Scan for the cell matching the given text and deliver its (x, y) coordinate at center. 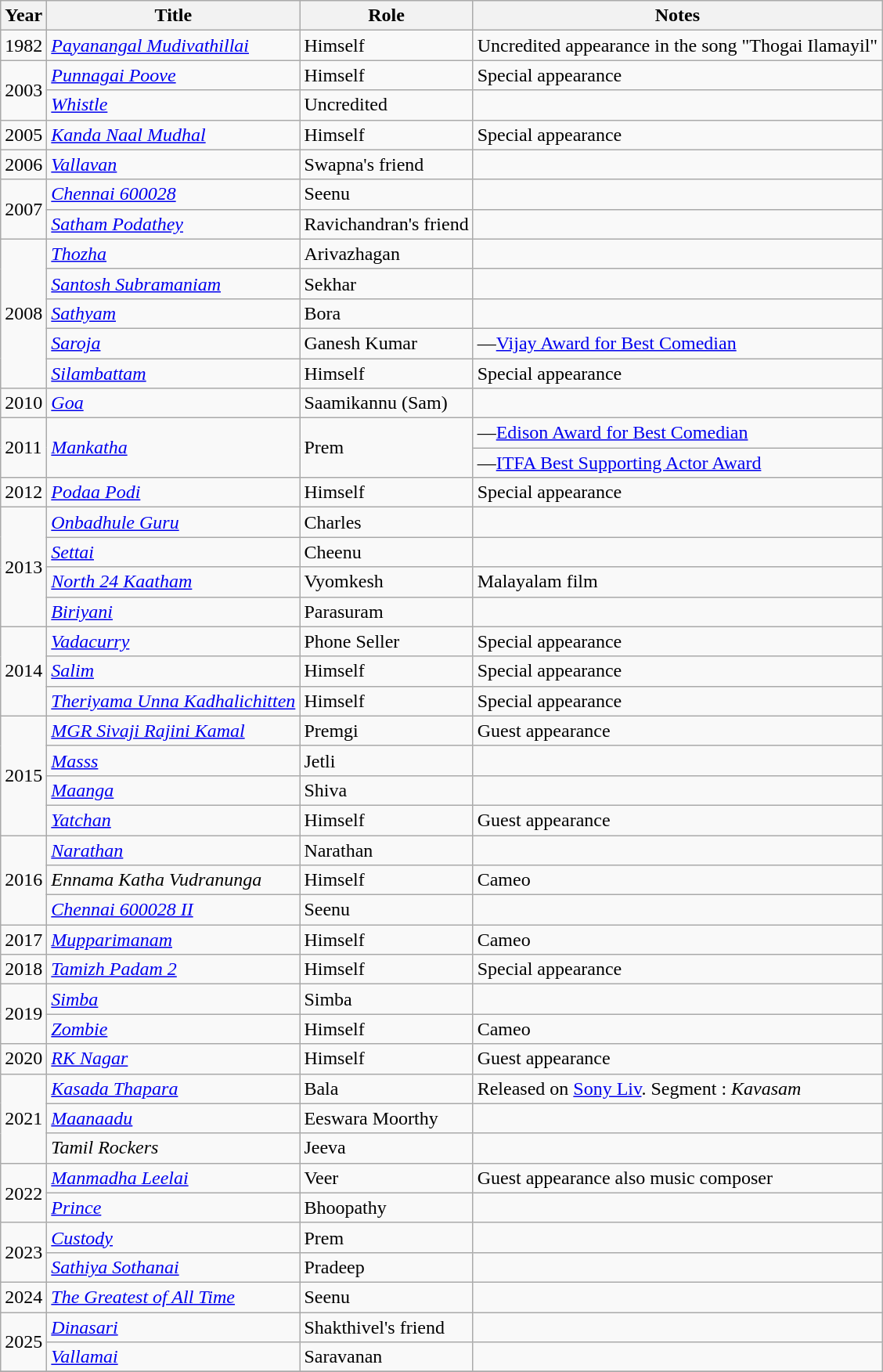
Jeeva (387, 1148)
Thozha (174, 254)
Veer (387, 1178)
Saamikannu (Sam) (387, 403)
2025 (23, 1342)
2024 (23, 1297)
Uncredited appearance in the song "Thogai Ilamayil" (677, 45)
Dinasari (174, 1327)
2016 (23, 879)
Manmadha Leelai (174, 1178)
Vyomkesh (387, 582)
Vadacurry (174, 641)
Charles (387, 522)
Kanda Naal Mudhal (174, 135)
Released on Sony Liv. Segment : Kavasam (677, 1089)
2015 (23, 775)
Ravichandran's friend (387, 224)
Year (23, 16)
Pradeep (387, 1267)
Santosh Subramaniam (174, 283)
Sekhar (387, 283)
2022 (23, 1193)
Tamizh Padam 2 (174, 969)
2010 (23, 403)
Premgi (387, 731)
Title (174, 16)
Custody (174, 1237)
Kasada Thapara (174, 1089)
Biriyani (174, 612)
Yatchan (174, 820)
Onbadhule Guru (174, 522)
Mankatha (174, 448)
—Vijay Award for Best Comedian (677, 343)
Notes (677, 16)
Podaa Podi (174, 493)
Sathyam (174, 313)
2023 (23, 1252)
2012 (23, 493)
Cheenu (387, 552)
2007 (23, 209)
Chennai 600028 (174, 194)
Satham Podathey (174, 224)
North 24 Kaatham (174, 582)
2019 (23, 1014)
2020 (23, 1059)
Malayalam film (677, 582)
Vallavan (174, 164)
2006 (23, 164)
—ITFA Best Supporting Actor Award (677, 463)
Jetli (387, 760)
Saravanan (387, 1357)
Bhoopathy (387, 1208)
Ganesh Kumar (387, 343)
Bora (387, 313)
MGR Sivaji Rajini Kamal (174, 731)
Guest appearance also music composer (677, 1178)
Zombie (174, 1029)
RK Nagar (174, 1059)
Settai (174, 552)
Vallamai (174, 1357)
Parasuram (387, 612)
Ennama Katha Vudranunga (174, 880)
1982 (23, 45)
2003 (23, 90)
2013 (23, 567)
Prince (174, 1208)
2014 (23, 671)
Whistle (174, 105)
Silambattam (174, 374)
Uncredited (387, 105)
2017 (23, 940)
Goa (174, 403)
2018 (23, 969)
Swapna's friend (387, 164)
Salim (174, 671)
Mupparimanam (174, 940)
Theriyama Unna Kadhalichitten (174, 701)
Punnagai Poove (174, 75)
The Greatest of All Time (174, 1297)
—Edison Award for Best Comedian (677, 433)
2021 (23, 1118)
Payanangal Mudivathillai (174, 45)
Shiva (387, 790)
Chennai 600028 II (174, 910)
Role (387, 16)
Tamil Rockers (174, 1148)
Phone Seller (387, 641)
2011 (23, 448)
Maanaadu (174, 1118)
Shakthivel's friend (387, 1327)
Maanga (174, 790)
2005 (23, 135)
Arivazhagan (387, 254)
Eeswara Moorthy (387, 1118)
Sathiya Sothanai (174, 1267)
2008 (23, 313)
Masss (174, 760)
Saroja (174, 343)
Bala (387, 1089)
